From the cell containing the given text, extract its center point as [x, y] coordinate. 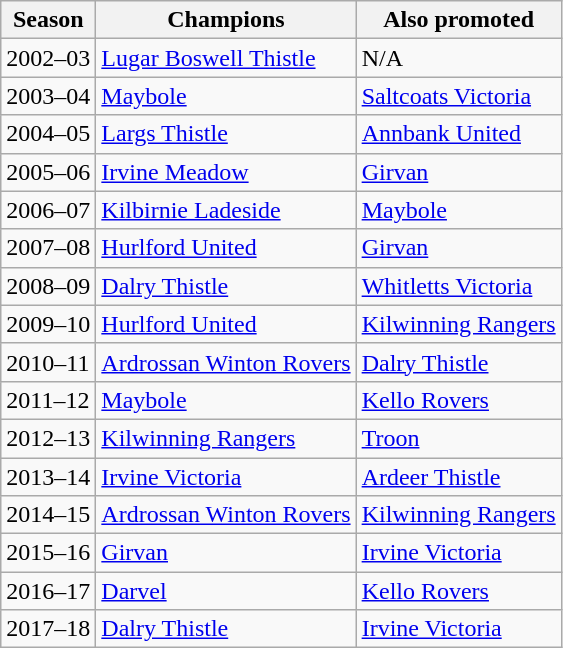
2005–06 [48, 172]
Lugar Boswell Thistle [226, 58]
Largs Thistle [226, 134]
Troon [458, 438]
Kilbirnie Ladeside [226, 210]
N/A [458, 58]
Irvine Meadow [226, 172]
2013–14 [48, 477]
Also promoted [458, 20]
Annbank United [458, 134]
2004–05 [48, 134]
2009–10 [48, 324]
Saltcoats Victoria [458, 96]
Whitletts Victoria [458, 286]
Darvel [226, 591]
2006–07 [48, 210]
2011–12 [48, 400]
2002–03 [48, 58]
2016–17 [48, 591]
Season [48, 20]
2017–18 [48, 629]
Ardeer Thistle [458, 477]
2010–11 [48, 362]
2003–04 [48, 96]
2007–08 [48, 248]
Champions [226, 20]
2014–15 [48, 515]
2015–16 [48, 553]
2008–09 [48, 286]
2012–13 [48, 438]
